Return the (x, y) coordinate for the center point of the cell that contains the specified text.  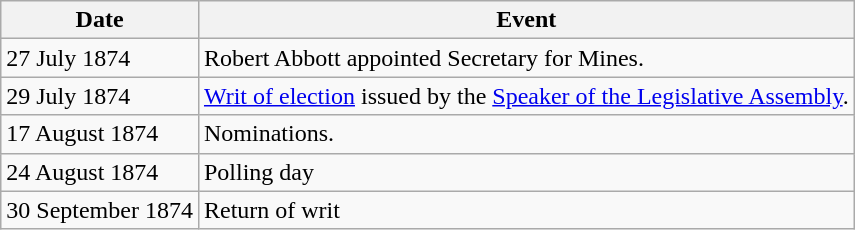
Return of writ (526, 210)
Nominations. (526, 134)
24 August 1874 (100, 172)
30 September 1874 (100, 210)
Event (526, 20)
Robert Abbott appointed Secretary for Mines. (526, 58)
29 July 1874 (100, 96)
Date (100, 20)
Polling day (526, 172)
Writ of election issued by the Speaker of the Legislative Assembly. (526, 96)
27 July 1874 (100, 58)
17 August 1874 (100, 134)
